Output the [x, y] coordinate of the center of the cell containing the given text.  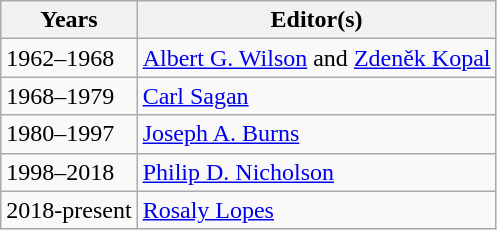
2018-present [69, 210]
1962–1968 [69, 58]
1980–1997 [69, 134]
Carl Sagan [316, 96]
Years [69, 20]
1998–2018 [69, 172]
Albert G. Wilson and Zdeněk Kopal [316, 58]
Rosaly Lopes [316, 210]
1968–1979 [69, 96]
Editor(s) [316, 20]
Philip D. Nicholson [316, 172]
Joseph A. Burns [316, 134]
